Locate the cell with the specified text and output its (X, Y) center coordinate. 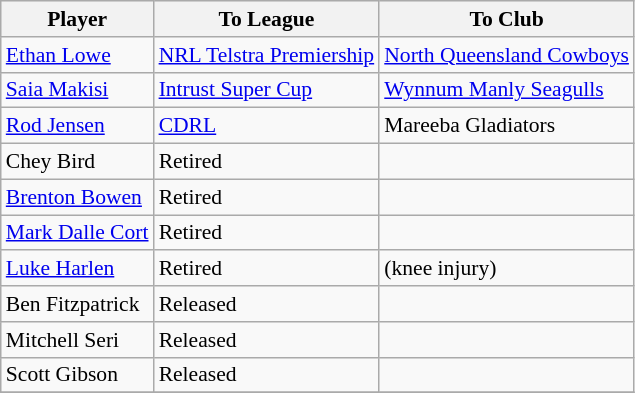
Brenton Bowen (78, 197)
North Queensland Cowboys (506, 55)
Mark Dalle Cort (78, 233)
Ben Fitzpatrick (78, 304)
Rod Jensen (78, 126)
Scott Gibson (78, 375)
Mitchell Seri (78, 340)
Intrust Super Cup (267, 90)
NRL Telstra Premiership (267, 55)
(knee injury) (506, 269)
Wynnum Manly Seagulls (506, 90)
Chey Bird (78, 162)
Player (78, 19)
Mareeba Gladiators (506, 126)
Ethan Lowe (78, 55)
Luke Harlen (78, 269)
To Club (506, 19)
CDRL (267, 126)
To League (267, 19)
Saia Makisi (78, 90)
